Return (X, Y) of the center of cell containing provided text 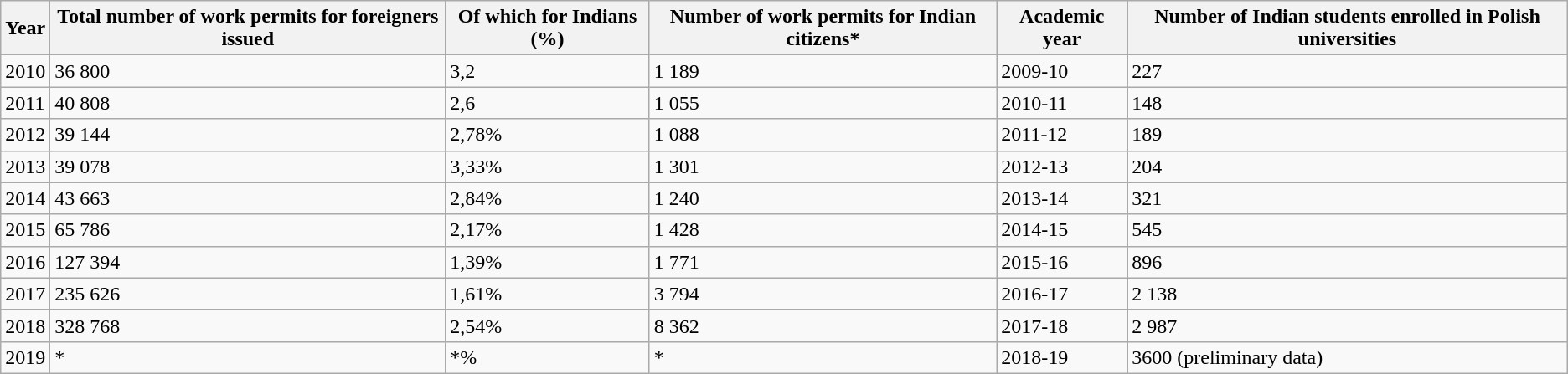
328 768 (248, 325)
2016-17 (1062, 294)
36 800 (248, 71)
65 786 (248, 230)
2014 (25, 198)
1 189 (823, 71)
2016 (25, 262)
227 (1348, 71)
2,6 (548, 103)
39 078 (248, 167)
2,78% (548, 135)
2011 (25, 103)
43 663 (248, 198)
Year (25, 28)
2,84% (548, 198)
*% (548, 357)
40 808 (248, 103)
2017-18 (1062, 325)
Total number of work permits for foreigners issued (248, 28)
2010 (25, 71)
3 794 (823, 294)
127 394 (248, 262)
Academic year (1062, 28)
2011-12 (1062, 135)
1,61% (548, 294)
1 088 (823, 135)
204 (1348, 167)
1 240 (823, 198)
1 055 (823, 103)
1 771 (823, 262)
2017 (25, 294)
321 (1348, 198)
3,33% (548, 167)
1,39% (548, 262)
2 138 (1348, 294)
2018 (25, 325)
Of which for Indians (%) (548, 28)
2009-10 (1062, 71)
2014-15 (1062, 230)
Number of work permits for Indian citizens* (823, 28)
2013 (25, 167)
Number of Indian students enrolled in Polish universities (1348, 28)
3,2 (548, 71)
2,17% (548, 230)
2 987 (1348, 325)
2015-16 (1062, 262)
896 (1348, 262)
8 362 (823, 325)
2,54% (548, 325)
2013-14 (1062, 198)
1 428 (823, 230)
189 (1348, 135)
2018-19 (1062, 357)
3600 (preliminary data) (1348, 357)
2015 (25, 230)
1 301 (823, 167)
2019 (25, 357)
148 (1348, 103)
235 626 (248, 294)
39 144 (248, 135)
2012-13 (1062, 167)
2012 (25, 135)
2010-11 (1062, 103)
545 (1348, 230)
